Scan for the cell matching the given text and deliver its (x, y) coordinate at center. 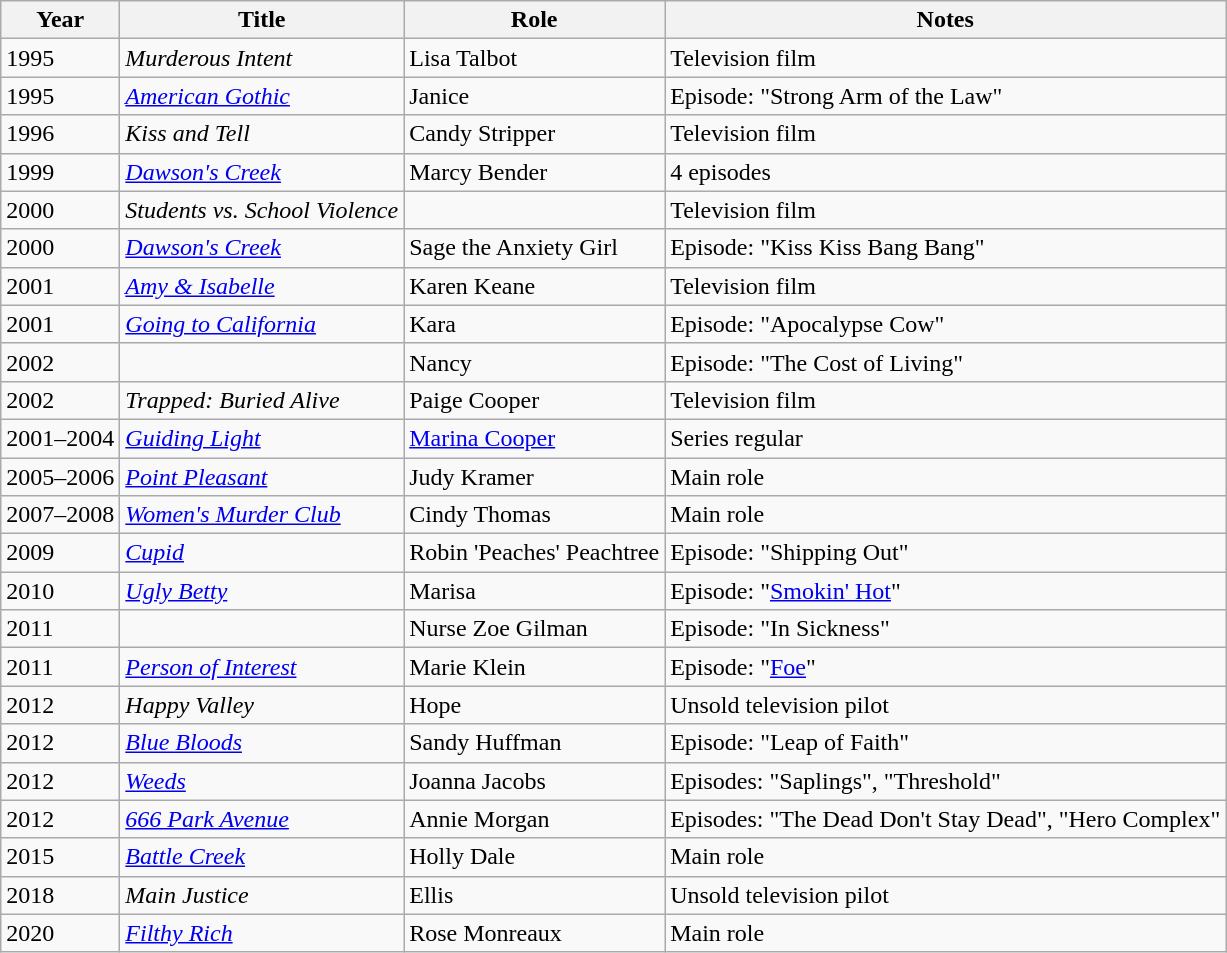
Murderous Intent (262, 58)
Main Justice (262, 895)
Sandy Huffman (534, 743)
1999 (60, 172)
Cupid (262, 553)
Nurse Zoe Gilman (534, 629)
Marisa (534, 591)
Episodes: "The Dead Don't Stay Dead", "Hero Complex" (946, 819)
Lisa Talbot (534, 58)
Episode: "Apocalypse Cow" (946, 324)
2010 (60, 591)
Series regular (946, 438)
Blue Bloods (262, 743)
Notes (946, 20)
Episode: "Foe" (946, 667)
Rose Monreaux (534, 933)
Episodes: "Saplings", "Threshold" (946, 781)
Sage the Anxiety Girl (534, 248)
Filthy Rich (262, 933)
Amy & Isabelle (262, 286)
4 episodes (946, 172)
Holly Dale (534, 857)
1996 (60, 134)
2005–2006 (60, 477)
Year (60, 20)
Battle Creek (262, 857)
Robin 'Peaches' Peachtree (534, 553)
Kiss and Tell (262, 134)
Hope (534, 705)
Role (534, 20)
Nancy (534, 362)
2015 (60, 857)
Point Pleasant (262, 477)
Marina Cooper (534, 438)
Episode: "In Sickness" (946, 629)
2018 (60, 895)
Episode: "Kiss Kiss Bang Bang" (946, 248)
Janice (534, 96)
Women's Murder Club (262, 515)
2009 (60, 553)
Guiding Light (262, 438)
2001–2004 (60, 438)
Karen Keane (534, 286)
Weeds (262, 781)
Going to California (262, 324)
Judy Kramer (534, 477)
2007–2008 (60, 515)
Students vs. School Violence (262, 210)
Paige Cooper (534, 400)
Episode: "Smokin' Hot" (946, 591)
Trapped: Buried Alive (262, 400)
Marie Klein (534, 667)
Joanna Jacobs (534, 781)
Marcy Bender (534, 172)
Title (262, 20)
Happy Valley (262, 705)
Kara (534, 324)
Cindy Thomas (534, 515)
Episode: "Leap of Faith" (946, 743)
Episode: "Shipping Out" (946, 553)
2020 (60, 933)
666 Park Avenue (262, 819)
Episode: "Strong Arm of the Law" (946, 96)
Ugly Betty (262, 591)
Episode: "The Cost of Living" (946, 362)
Ellis (534, 895)
Person of Interest (262, 667)
American Gothic (262, 96)
Annie Morgan (534, 819)
Candy Stripper (534, 134)
